For the text-containing cell, return its midpoint in [X, Y] coordinate format. 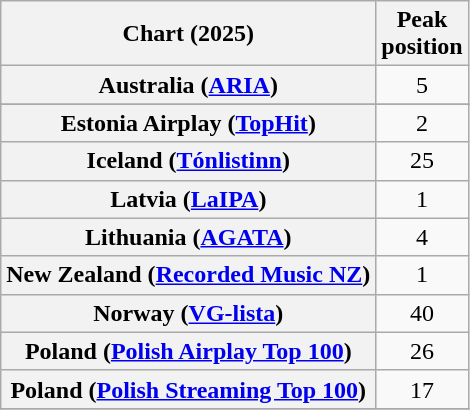
Chart (2025) [188, 34]
Peakposition [422, 34]
40 [422, 313]
2 [422, 123]
Estonia Airplay (TopHit) [188, 123]
Iceland (Tónlistinn) [188, 161]
26 [422, 351]
5 [422, 85]
17 [422, 389]
Australia (ARIA) [188, 85]
25 [422, 161]
New Zealand (Recorded Music NZ) [188, 275]
Poland (Polish Airplay Top 100) [188, 351]
4 [422, 237]
Lithuania (AGATA) [188, 237]
Poland (Polish Streaming Top 100) [188, 389]
Latvia (LaIPA) [188, 199]
Norway (VG-lista) [188, 313]
